Return the [X, Y] coordinate for the center point of the cell that contains the specified text.  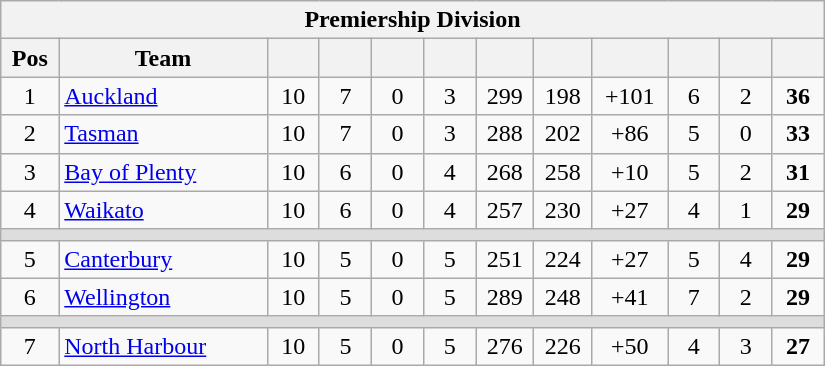
27 [798, 346]
+41 [630, 297]
251 [505, 259]
Canterbury [164, 259]
Auckland [164, 96]
299 [505, 96]
36 [798, 96]
Wellington [164, 297]
+10 [630, 172]
Pos [30, 58]
North Harbour [164, 346]
+86 [630, 134]
+101 [630, 96]
202 [563, 134]
230 [563, 210]
276 [505, 346]
Bay of Plenty [164, 172]
Tasman [164, 134]
257 [505, 210]
+50 [630, 346]
289 [505, 297]
198 [563, 96]
Waikato [164, 210]
Team [164, 58]
224 [563, 259]
268 [505, 172]
33 [798, 134]
31 [798, 172]
Premiership Division [413, 20]
226 [563, 346]
248 [563, 297]
288 [505, 134]
258 [563, 172]
